Search for the cell housing the specified text and yield its (x, y) center coordinate. 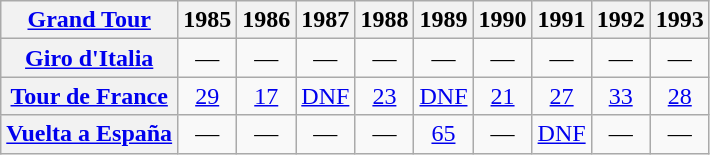
Vuelta a España (90, 134)
Giro d'Italia (90, 58)
1990 (502, 20)
Tour de France (90, 96)
21 (502, 96)
33 (620, 96)
1986 (266, 20)
27 (562, 96)
17 (266, 96)
1985 (208, 20)
Grand Tour (90, 20)
1991 (562, 20)
1987 (326, 20)
1992 (620, 20)
1988 (384, 20)
29 (208, 96)
28 (680, 96)
1989 (444, 20)
1993 (680, 20)
23 (384, 96)
65 (444, 134)
